Identify which cell holds the provided text, then report its (X, Y) central coordinate. 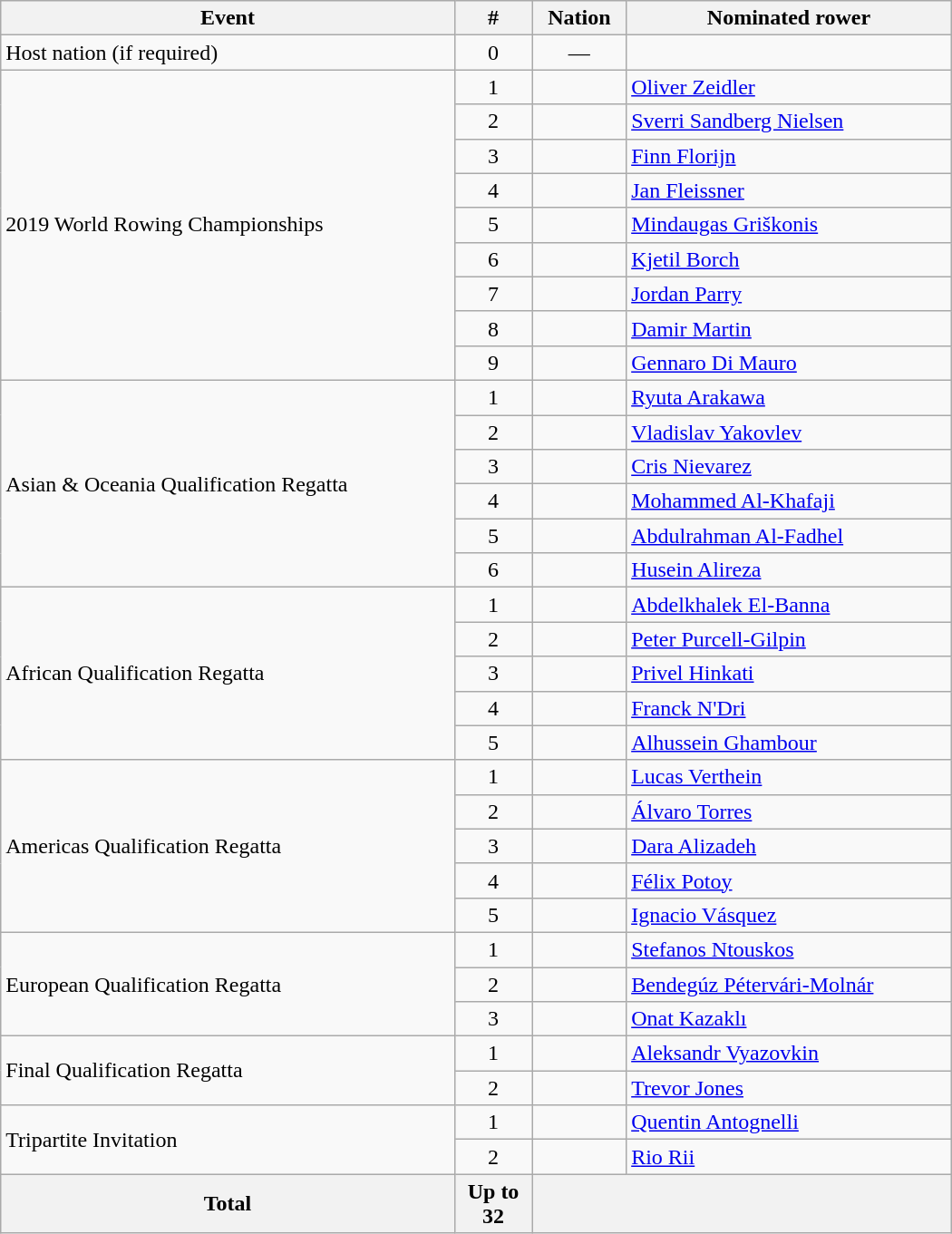
7 (493, 294)
Jan Fleissner (789, 190)
Dara Alizadeh (789, 846)
Quentin Antognelli (789, 1122)
Trevor Jones (789, 1088)
Jordan Parry (789, 294)
Host nation (if required) (228, 53)
Kjetil Borch (789, 259)
Nominated rower (789, 18)
Peter Purcell-Gilpin (789, 639)
Americas Qualification Regatta (228, 846)
Lucas Verthein (789, 777)
Mindaugas Griškonis (789, 225)
Alhussein Ghambour (789, 743)
Tripartite Invitation (228, 1140)
Onat Kazaklı (789, 1019)
Husein Alireza (789, 570)
Abdulrahman Al-Fadhel (789, 536)
— (579, 53)
Vladislav Yakovlev (789, 432)
8 (493, 328)
Álvaro Torres (789, 811)
Gennaro Di Mauro (789, 363)
Mohammed Al-Khafaji (789, 501)
Rio Rii (789, 1157)
Event (228, 18)
Félix Potoy (789, 880)
Damir Martin (789, 328)
Ignacio Vásquez (789, 915)
2019 World Rowing Championships (228, 225)
European Qualification Regatta (228, 984)
Ryuta Arakawa (789, 397)
Stefanos Ntouskos (789, 949)
Nation (579, 18)
Bendegúz Pétervári-Molnár (789, 984)
Sverri Sandberg Nielsen (789, 121)
9 (493, 363)
0 (493, 53)
Aleksandr Vyazovkin (789, 1054)
Cris Nievarez (789, 467)
# (493, 18)
Oliver Zeidler (789, 87)
Finn Florijn (789, 156)
Abdelkhalek El-Banna (789, 605)
African Qualification Regatta (228, 674)
Privel Hinkati (789, 674)
Franck N'Dri (789, 708)
Final Qualification Regatta (228, 1071)
Up to 32 (493, 1204)
Total (228, 1204)
Asian & Oceania Qualification Regatta (228, 483)
